Provide the [X, Y] coordinate of the cell's center where the given text is located.  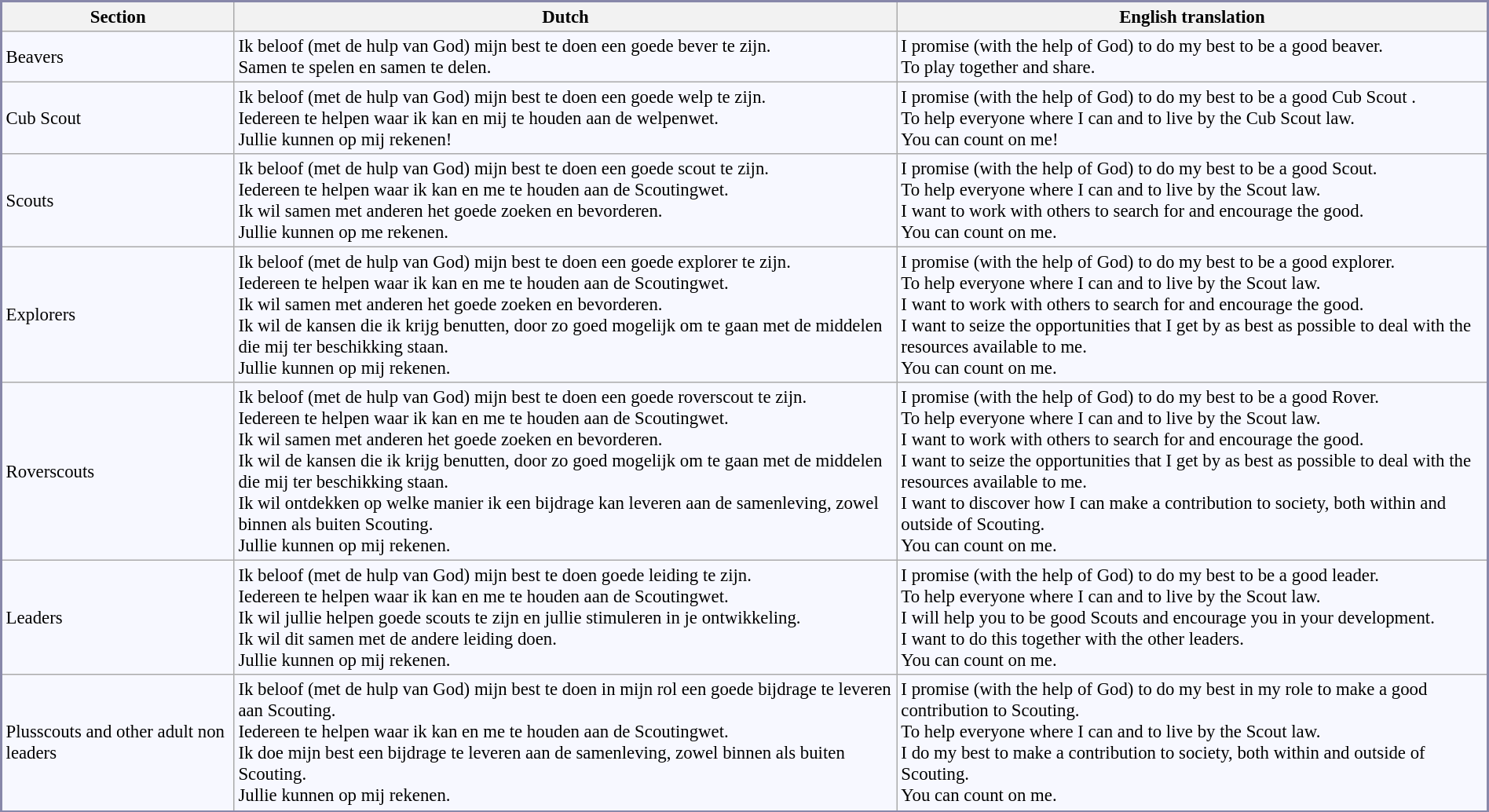
Cub Scout [118, 118]
Plusscouts and other adult non leaders [118, 743]
Ik beloof (met de hulp van God) mijn best te doen een goede bever te zijn.Samen te spelen en samen te delen. [565, 57]
Scouts [118, 201]
Leaders [118, 618]
Section [118, 16]
I promise (with the help of God) to do my best to be a good beaver. To play together and share. [1192, 57]
Beavers [118, 57]
Dutch [565, 16]
Explorers [118, 316]
Roverscouts [118, 471]
English translation [1192, 16]
